Determine the [X, Y] coordinate at the center of the cell enclosing the given text.  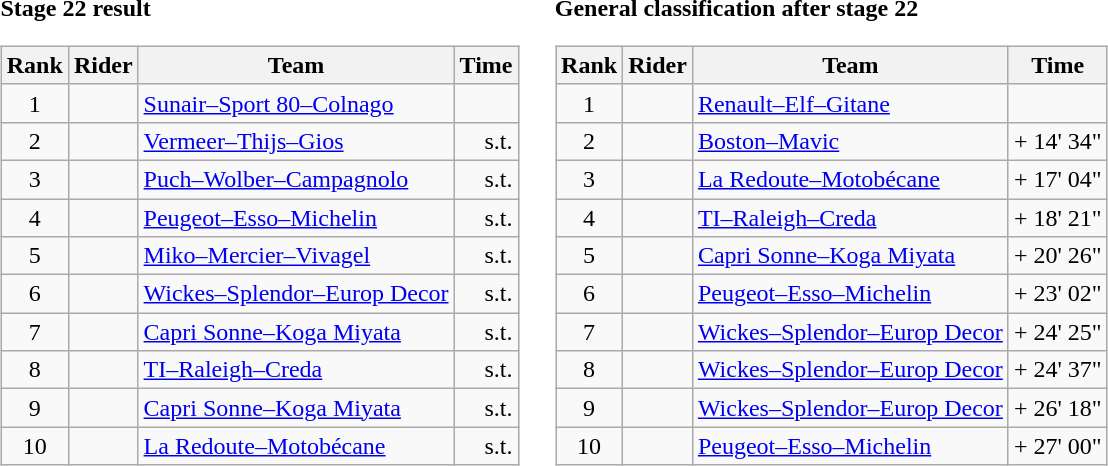
Sunair–Sport 80–Colnago [296, 103]
+ 14' 34" [1058, 141]
+ 24' 25" [1058, 332]
Vermeer–Thijs–Gios [296, 141]
+ 18' 21" [1058, 217]
+ 24' 37" [1058, 370]
+ 27' 00" [1058, 446]
+ 23' 02" [1058, 294]
Boston–Mavic [850, 141]
+ 26' 18" [1058, 408]
+ 17' 04" [1058, 179]
+ 20' 26" [1058, 256]
Puch–Wolber–Campagnolo [296, 179]
Renault–Elf–Gitane [850, 103]
Miko–Mercier–Vivagel [296, 256]
